Provide the (x, y) coordinate of the cell's center where the given text is located.  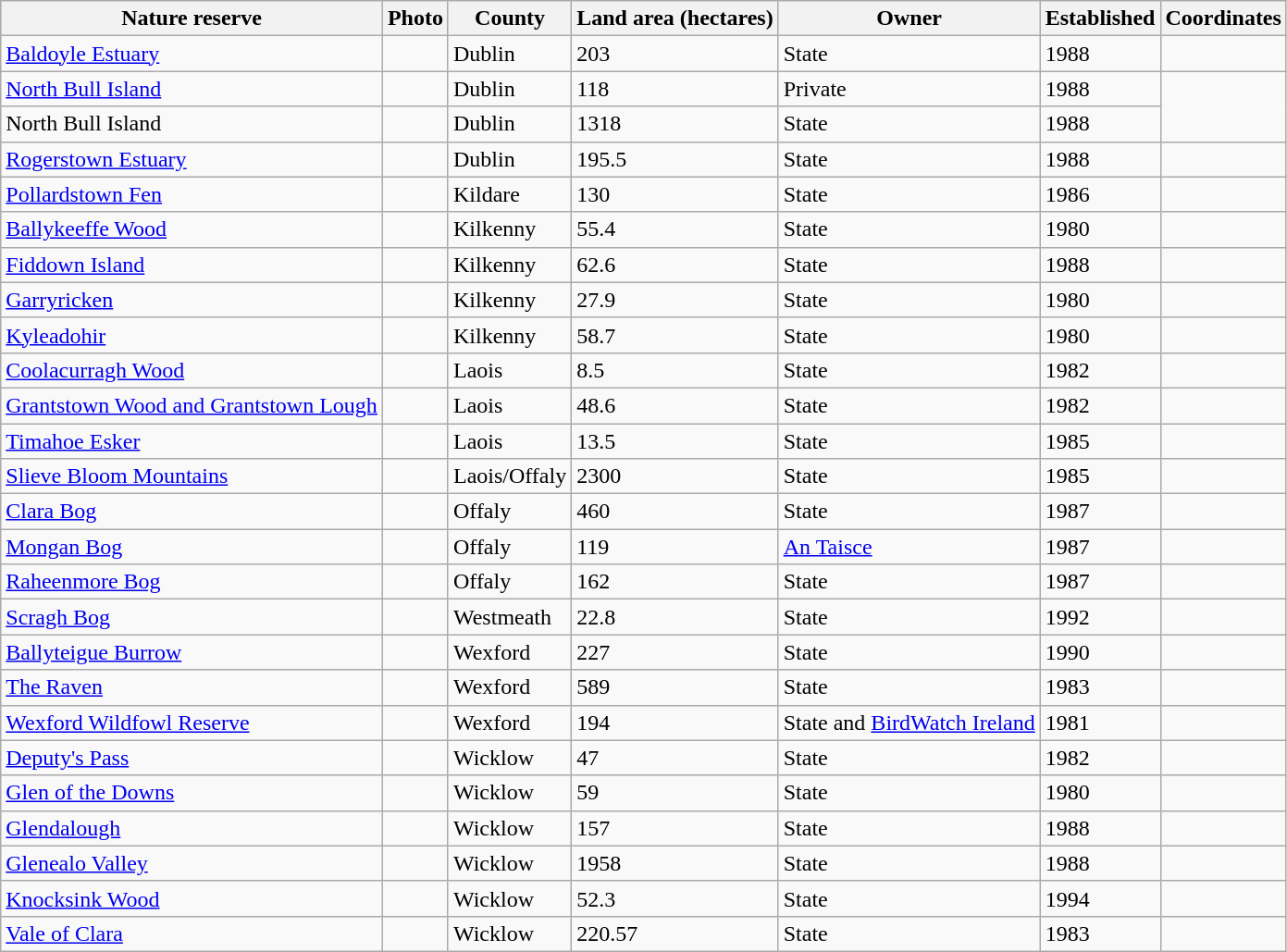
Pollardstown Fen (192, 194)
203 (675, 54)
Westmeath (509, 617)
48.6 (675, 405)
Baldoyle Estuary (192, 54)
Timahoe Esker (192, 441)
2300 (675, 476)
118 (675, 89)
State and BirdWatch Ireland (909, 723)
47 (675, 758)
13.5 (675, 441)
An Taisce (909, 547)
220.57 (675, 933)
Laois/Offaly (509, 476)
227 (675, 652)
195.5 (675, 159)
Coordinates (1223, 19)
Photo (415, 19)
460 (675, 512)
Wexford Wildfowl Reserve (192, 723)
Garryricken (192, 300)
130 (675, 194)
119 (675, 547)
Clara Bog (192, 512)
1981 (1100, 723)
Glen of the Downs (192, 793)
Scragh Bog (192, 617)
Vale of Clara (192, 933)
58.7 (675, 335)
194 (675, 723)
The Raven (192, 687)
Ballykeeffe Wood (192, 229)
Nature reserve (192, 19)
8.5 (675, 370)
1994 (1100, 898)
157 (675, 828)
27.9 (675, 300)
1318 (675, 124)
Land area (hectares) (675, 19)
County (509, 19)
Slieve Bloom Mountains (192, 476)
Deputy's Pass (192, 758)
Ballyteigue Burrow (192, 652)
Knocksink Wood (192, 898)
Rogerstown Estuary (192, 159)
1986 (1100, 194)
Glendalough (192, 828)
Mongan Bog (192, 547)
Coolacurragh Wood (192, 370)
Fiddown Island (192, 265)
Grantstown Wood and Grantstown Lough (192, 405)
1990 (1100, 652)
1958 (675, 863)
59 (675, 793)
Private (909, 89)
Owner (909, 19)
589 (675, 687)
Established (1100, 19)
52.3 (675, 898)
Raheenmore Bog (192, 582)
62.6 (675, 265)
55.4 (675, 229)
Kildare (509, 194)
162 (675, 582)
Glenealo Valley (192, 863)
22.8 (675, 617)
Kyleadohir (192, 335)
1992 (1100, 617)
